Return the (X, Y) coordinate for the center point of the cell that contains the specified text.  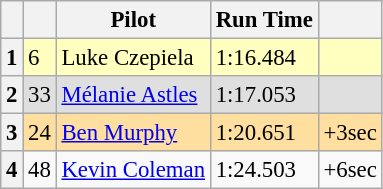
Ben Murphy (133, 133)
1:16.484 (264, 58)
+6sec (350, 170)
+3sec (350, 133)
6 (40, 58)
1:20.651 (264, 133)
4 (12, 170)
Mélanie Astles (133, 95)
Kevin Coleman (133, 170)
1:17.053 (264, 95)
48 (40, 170)
Luke Czepiela (133, 58)
33 (40, 95)
24 (40, 133)
1:24.503 (264, 170)
2 (12, 95)
Run Time (264, 20)
Pilot (133, 20)
3 (12, 133)
1 (12, 58)
